From the cell containing the given text, extract its center point as (X, Y) coordinate. 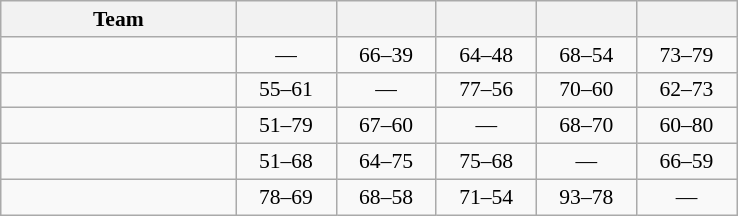
Team (118, 19)
75–68 (486, 162)
71–54 (486, 197)
77–56 (486, 90)
51–79 (286, 126)
60–80 (686, 126)
68–70 (586, 126)
68–58 (386, 197)
51–68 (286, 162)
93–78 (586, 197)
66–59 (686, 162)
62–73 (686, 90)
64–48 (486, 55)
64–75 (386, 162)
66–39 (386, 55)
55–61 (286, 90)
78–69 (286, 197)
70–60 (586, 90)
68–54 (586, 55)
73–79 (686, 55)
67–60 (386, 126)
